Output the [X, Y] coordinate of the center of the cell containing the given text.  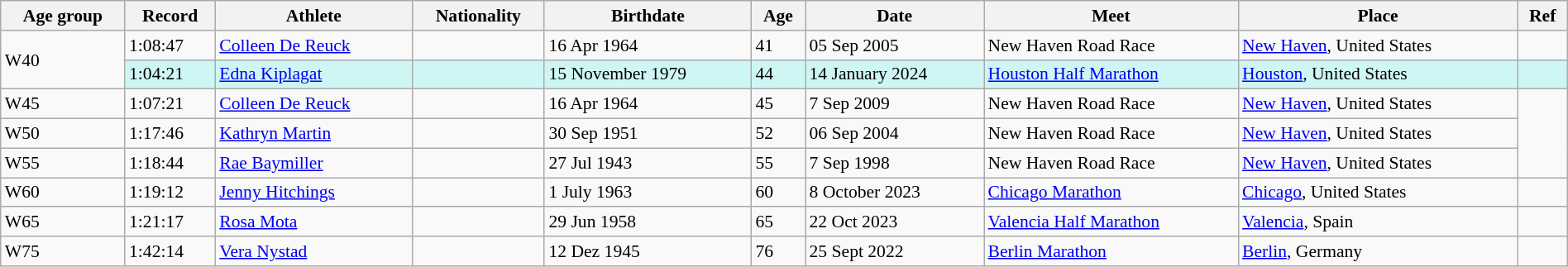
W45 [63, 104]
1:42:14 [170, 251]
Nationality [478, 16]
25 Sept 2022 [895, 251]
1:08:47 [170, 45]
Birthdate [648, 16]
45 [777, 104]
44 [777, 74]
Houston, United States [1378, 74]
1:21:17 [170, 222]
W75 [63, 251]
1 July 1963 [648, 193]
Chicago Marathon [1111, 193]
60 [777, 193]
Record [170, 16]
Jenny Hitchings [313, 193]
Edna Kiplagat [313, 74]
55 [777, 163]
06 Sep 2004 [895, 134]
Rosa Mota [313, 222]
7 Sep 1998 [895, 163]
Valencia Half Marathon [1111, 222]
Kathryn Martin [313, 134]
Place [1378, 16]
22 Oct 2023 [895, 222]
Age [777, 16]
05 Sep 2005 [895, 45]
29 Jun 1958 [648, 222]
W50 [63, 134]
52 [777, 134]
12 Dez 1945 [648, 251]
1:17:46 [170, 134]
8 October 2023 [895, 193]
27 Jul 1943 [648, 163]
30 Sep 1951 [648, 134]
Valencia, Spain [1378, 222]
Berlin Marathon [1111, 251]
14 January 2024 [895, 74]
65 [777, 222]
Ref [1542, 16]
W60 [63, 193]
1:18:44 [170, 163]
Rae Baymiller [313, 163]
76 [777, 251]
1:19:12 [170, 193]
Houston Half Marathon [1111, 74]
Age group [63, 16]
1:04:21 [170, 74]
Athlete [313, 16]
41 [777, 45]
Chicago, United States [1378, 193]
1:07:21 [170, 104]
7 Sep 2009 [895, 104]
15 November 1979 [648, 74]
W65 [63, 222]
W40 [63, 60]
Date [895, 16]
W55 [63, 163]
Berlin, Germany [1378, 251]
Meet [1111, 16]
Vera Nystad [313, 251]
